Scan for the cell matching the given text and deliver its [X, Y] coordinate at center. 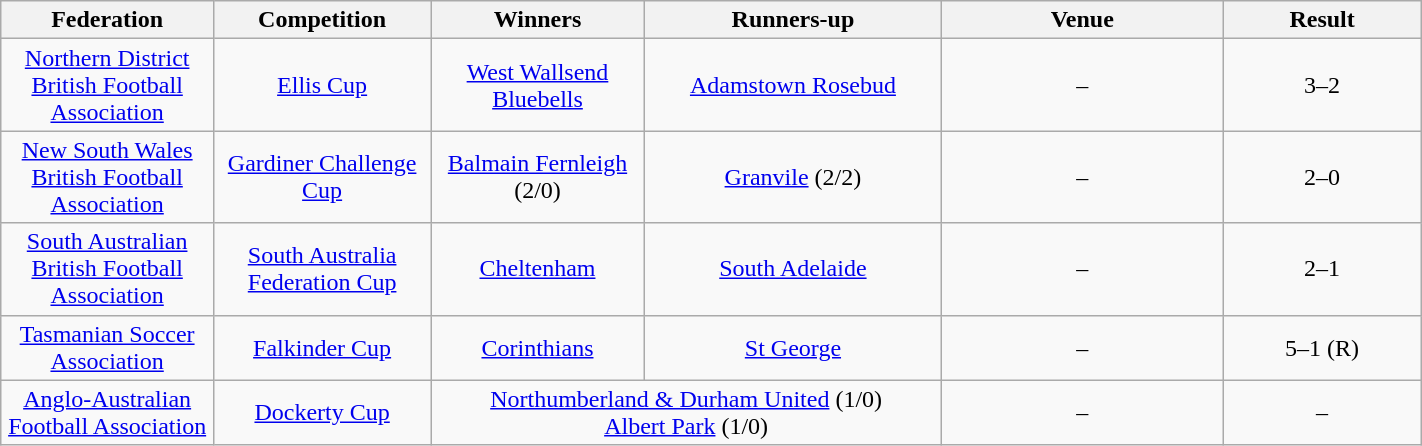
Dockerty Cup [322, 412]
Northern District British Football Association [108, 85]
Federation [108, 20]
2–0 [1322, 177]
St George [792, 348]
Runners-up [792, 20]
Winners [538, 20]
Northumberland & Durham United (1/0)Albert Park (1/0) [686, 412]
Tasmanian Soccer Association [108, 348]
Venue [1082, 20]
2–1 [1322, 269]
5–1 (R) [1322, 348]
Ellis Cup [322, 85]
Anglo-Australian Football Association [108, 412]
3–2 [1322, 85]
West Wallsend Bluebells [538, 85]
Granvile (2/2) [792, 177]
Competition [322, 20]
Result [1322, 20]
South Australian British Football Association [108, 269]
South Adelaide [792, 269]
Adamstown Rosebud [792, 85]
Cheltenham [538, 269]
Balmain Fernleigh (2/0) [538, 177]
Corinthians [538, 348]
Falkinder Cup [322, 348]
New South Wales British Football Association [108, 177]
Gardiner Challenge Cup [322, 177]
South Australia Federation Cup [322, 269]
